Return the [x, y] coordinate for the center point of the cell that contains the specified text.  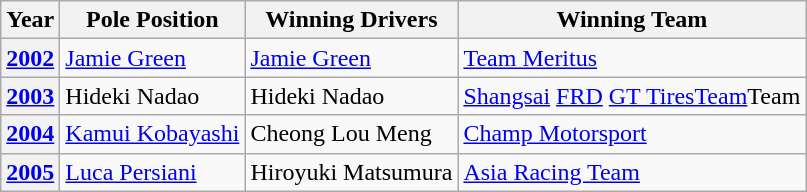
Team Meritus [632, 58]
Cheong Lou Meng [352, 134]
Shangsai FRD GT TiresTeamTeam [632, 96]
Year [30, 20]
Asia Racing Team [632, 172]
Hiroyuki Matsumura [352, 172]
2004 [30, 134]
Winning Team [632, 20]
Champ Motorsport [632, 134]
Luca Persiani [152, 172]
Kamui Kobayashi [152, 134]
Winning Drivers [352, 20]
2002 [30, 58]
Pole Position [152, 20]
2003 [30, 96]
2005 [30, 172]
